For the text-containing cell, return its midpoint in (X, Y) coordinate format. 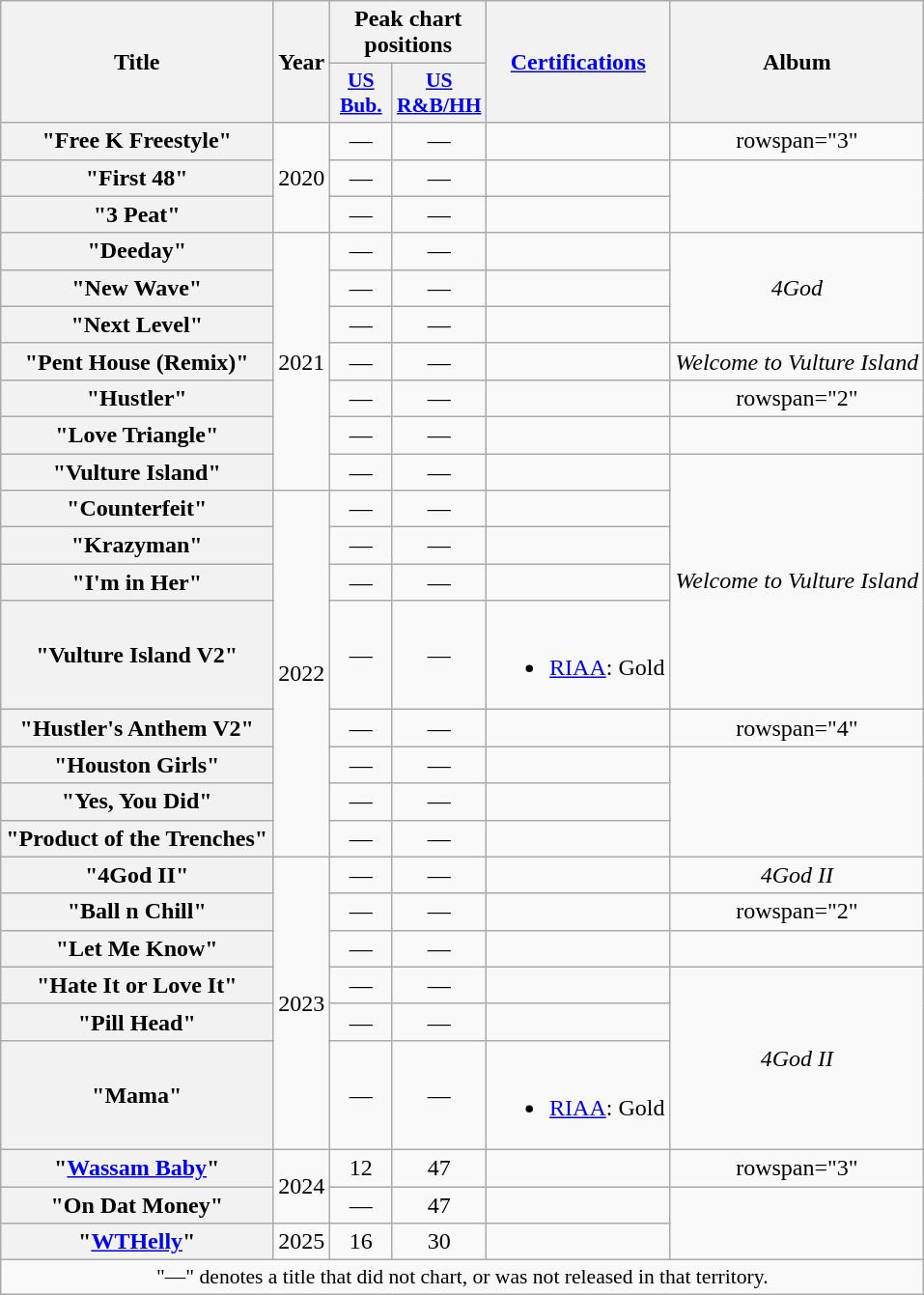
"Let Me Know" (137, 948)
4God (798, 288)
"Love Triangle" (137, 435)
"3 Peat" (137, 214)
"Next Level" (137, 324)
2025 (301, 1242)
"Pill Head" (137, 1022)
USR&B/HH (439, 93)
"First 48" (137, 178)
"Deeday" (137, 251)
16 (361, 1242)
rowspan="4" (798, 728)
"Ball n Chill" (137, 912)
Peak chart positions (408, 33)
"Wassam Baby" (137, 1168)
"Free K Freestyle" (137, 141)
"4God II" (137, 875)
"Krazyman" (137, 546)
Title (137, 62)
"Mama" (137, 1095)
"WTHelly" (137, 1242)
12 (361, 1168)
Year (301, 62)
2021 (301, 361)
USBub. (361, 93)
"Hustler" (137, 398)
"Counterfeit" (137, 509)
"Vulture Island V2" (137, 655)
Album (798, 62)
Certifications (578, 62)
"On Dat Money" (137, 1204)
"Vulture Island" (137, 472)
2022 (301, 674)
"—" denotes a title that did not chart, or was not released in that territory. (462, 1278)
"New Wave" (137, 288)
30 (439, 1242)
"Product of the Trenches" (137, 838)
"Pent House (Remix)" (137, 361)
"Yes, You Did" (137, 802)
"I'm in Her" (137, 582)
"Hustler's Anthem V2" (137, 728)
2023 (301, 1002)
2024 (301, 1186)
"Hate It or Love It" (137, 985)
"Houston Girls" (137, 765)
2020 (301, 178)
